Provide the (X, Y) coordinate of the cell's center where the given text is located.  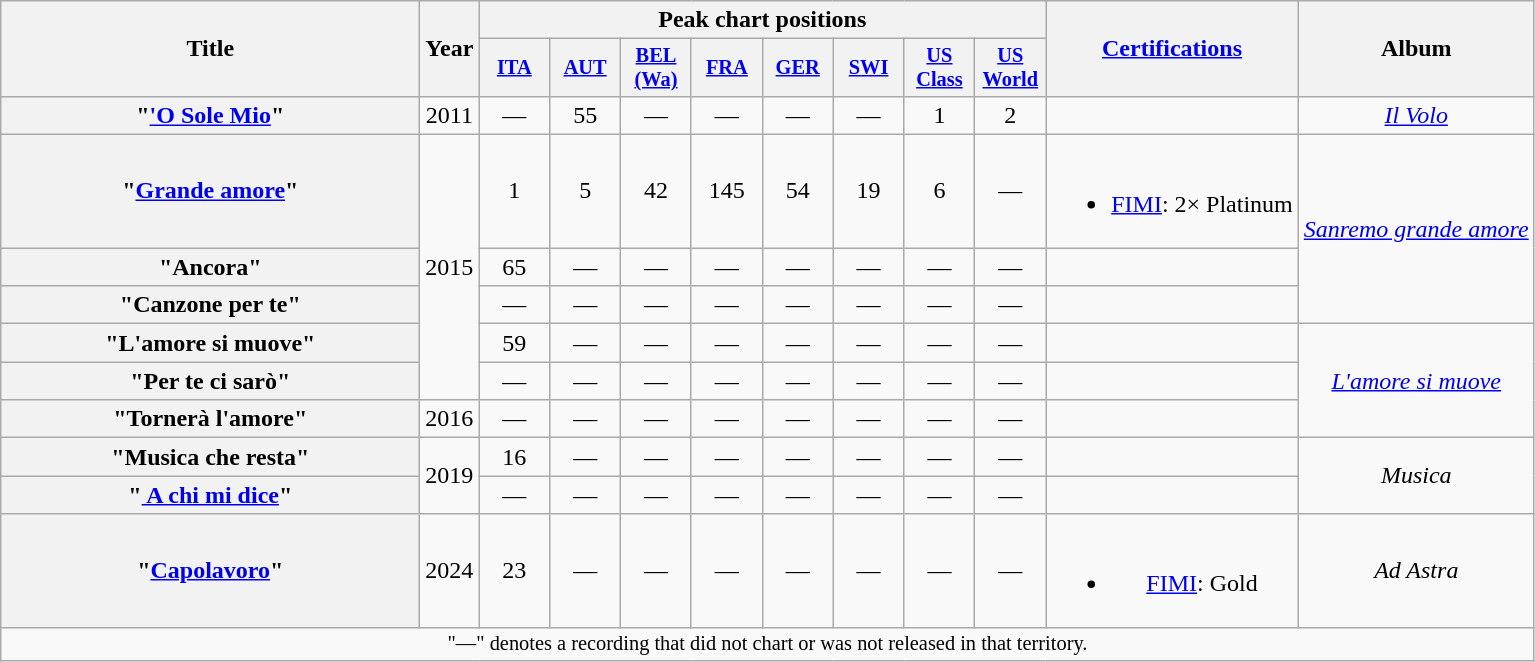
"Capolavoro" (210, 570)
"Grande amore" (210, 192)
"Musica che resta" (210, 457)
59 (514, 343)
USWorld (1010, 68)
ITA (514, 68)
2024 (450, 570)
"L'amore si muove" (210, 343)
FIMI: 2× Platinum (1172, 192)
42 (656, 192)
65 (514, 267)
"Canzone per te" (210, 305)
5 (586, 192)
AUT (586, 68)
GER (798, 68)
2015 (450, 268)
19 (868, 192)
"Ancora" (210, 267)
FRA (726, 68)
"Tornerà l'amore" (210, 419)
"—" denotes a recording that did not chart or was not released in that territory. (768, 644)
2 (1010, 115)
Ad Astra (1416, 570)
2011 (450, 115)
"'O Sole Mio" (210, 115)
Year (450, 49)
BEL(Wa) (656, 68)
2016 (450, 419)
2019 (450, 476)
SWI (868, 68)
Sanremo grande amore (1416, 230)
" A chi mi dice" (210, 495)
Album (1416, 49)
L'amore si muove (1416, 381)
23 (514, 570)
16 (514, 457)
Peak chart positions (762, 20)
Musica (1416, 476)
Il Volo (1416, 115)
6 (940, 192)
55 (586, 115)
Title (210, 49)
54 (798, 192)
FIMI: Gold (1172, 570)
Certifications (1172, 49)
USClass (940, 68)
"Per te ci sarò" (210, 381)
145 (726, 192)
